Scan for the cell matching the given text and deliver its [X, Y] coordinate at center. 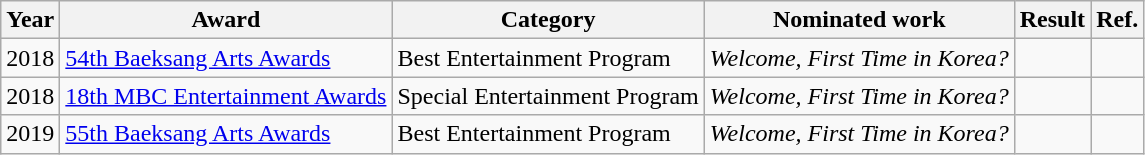
55th Baeksang Arts Awards [226, 134]
Special Entertainment Program [548, 96]
18th MBC Entertainment Awards [226, 96]
Nominated work [859, 20]
54th Baeksang Arts Awards [226, 58]
2019 [30, 134]
Ref. [1118, 20]
Year [30, 20]
Award [226, 20]
Result [1052, 20]
Category [548, 20]
